Return the [x, y] coordinate for the center point of the cell that contains the specified text.  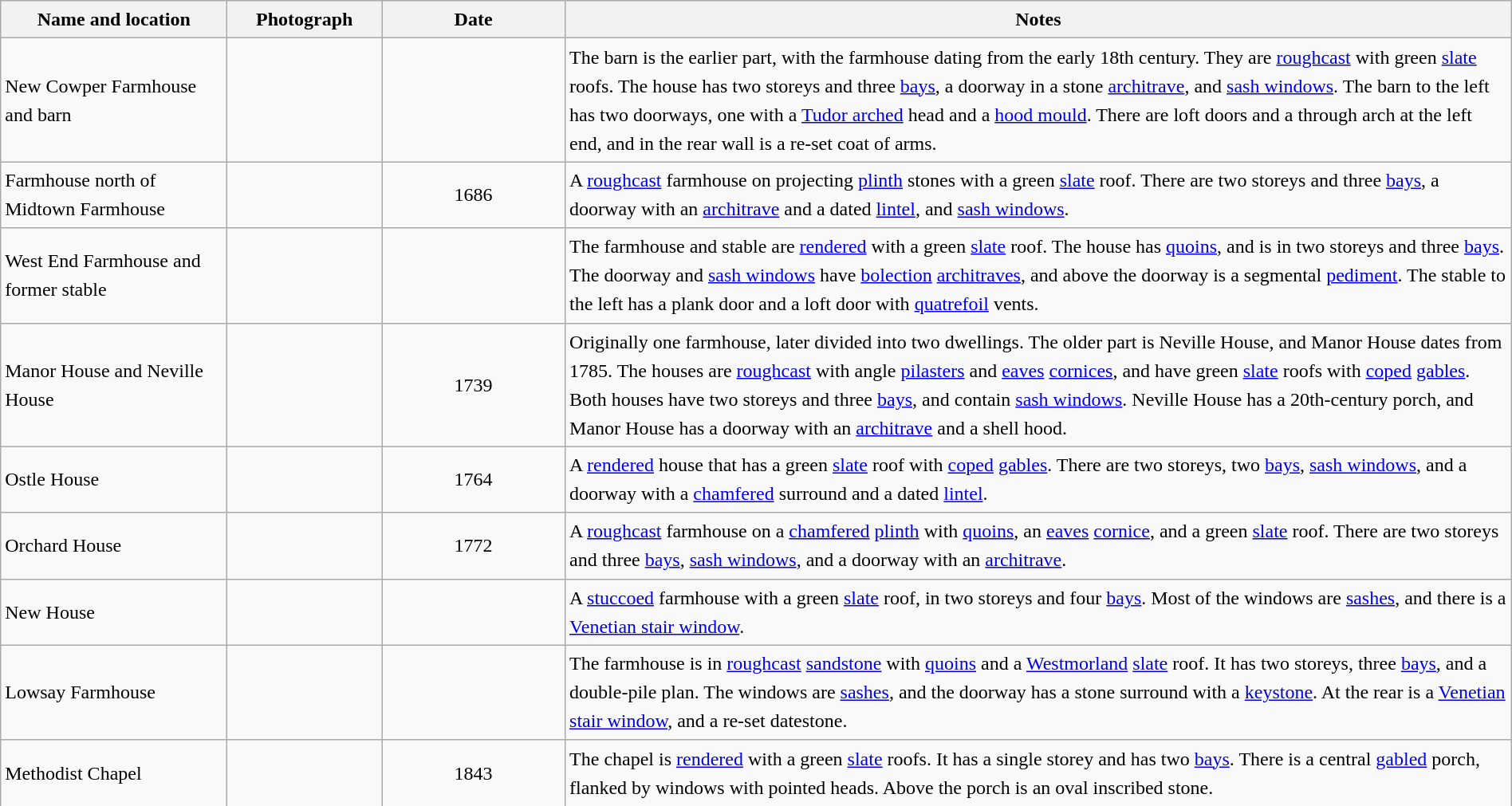
1739 [474, 384]
Notes [1038, 19]
Date [474, 19]
1843 [474, 773]
West End Farmhouse and former stable [114, 276]
1686 [474, 195]
1772 [474, 545]
Name and location [114, 19]
1764 [474, 480]
Orchard House [114, 545]
Lowsay Farmhouse [114, 692]
Ostle House [114, 480]
Photograph [305, 19]
Methodist Chapel [114, 773]
Farmhouse north of Midtown Farmhouse [114, 195]
New Cowper Farmhouse and barn [114, 100]
Manor House and Neville House [114, 384]
New House [114, 612]
A stuccoed farmhouse with a green slate roof, in two storeys and four bays. Most of the windows are sashes, and there is a Venetian stair window. [1038, 612]
